Output the [X, Y] coordinate of the center of the cell containing the given text.  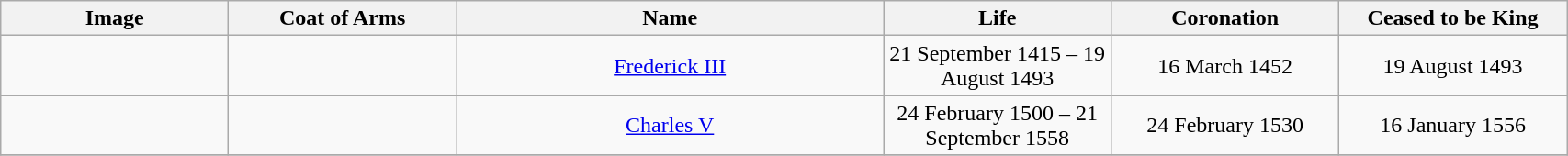
21 September 1415 – 19 August 1493 [998, 66]
16 January 1556 [1453, 125]
Life [998, 18]
Name [671, 18]
Coat of Arms [343, 18]
16 March 1452 [1225, 66]
Coronation [1225, 18]
Frederick III [671, 66]
24 February 1530 [1225, 125]
24 February 1500 – 21 September 1558 [998, 125]
Charles V [671, 125]
19 August 1493 [1453, 66]
Image [115, 18]
Ceased to be King [1453, 18]
